Pinpoint the cell where the given text exists, returning its [X, Y] midpoint coordinate. 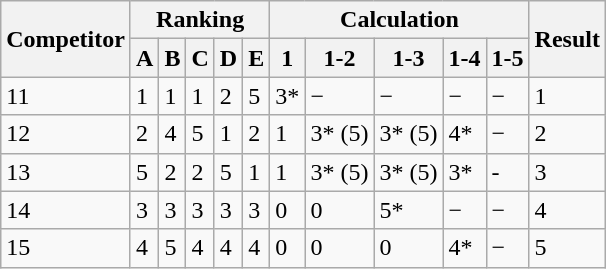
1-2 [340, 58]
C [200, 58]
14 [66, 210]
Competitor [66, 39]
13 [66, 172]
B [172, 58]
11 [66, 96]
15 [66, 248]
Result [567, 39]
A [144, 58]
1-4 [464, 58]
5* [408, 210]
1-3 [408, 58]
E [256, 58]
D [228, 58]
Calculation [400, 20]
12 [66, 134]
- [508, 172]
1-5 [508, 58]
Ranking [200, 20]
